Provide the [x, y] coordinate of the cell's center where the given text is located.  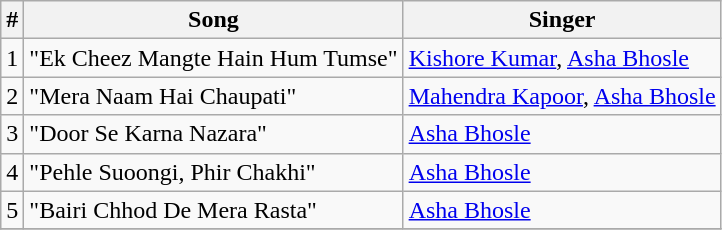
Singer [562, 20]
"Ek Cheez Mangte Hain Hum Tumse" [214, 58]
Song [214, 20]
1 [12, 58]
"Bairi Chhod De Mera Rasta" [214, 210]
4 [12, 172]
"Door Se Karna Nazara" [214, 134]
3 [12, 134]
"Mera Naam Hai Chaupati" [214, 96]
Mahendra Kapoor, Asha Bhosle [562, 96]
# [12, 20]
"Pehle Suoongi, Phir Chakhi" [214, 172]
5 [12, 210]
Kishore Kumar, Asha Bhosle [562, 58]
2 [12, 96]
